Search for the cell housing the specified text and yield its [x, y] center coordinate. 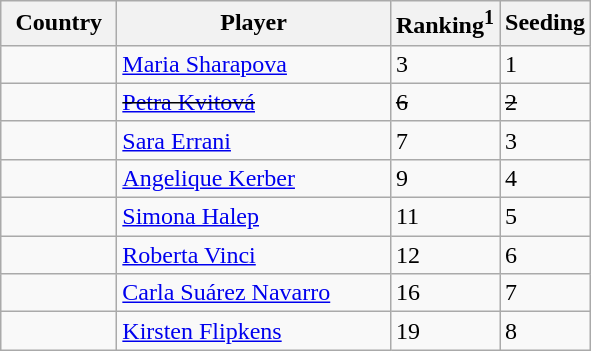
Player [254, 24]
16 [444, 293]
Simona Halep [254, 217]
Sara Errani [254, 140]
4 [546, 178]
Country [59, 24]
Angelique Kerber [254, 178]
11 [444, 217]
5 [546, 217]
12 [444, 255]
Ranking1 [444, 24]
2 [546, 102]
19 [444, 331]
Maria Sharapova [254, 64]
Roberta Vinci [254, 255]
8 [546, 331]
Kirsten Flipkens [254, 331]
Petra Kvitová [254, 102]
Carla Suárez Navarro [254, 293]
9 [444, 178]
Seeding [546, 24]
1 [546, 64]
